Search for the cell housing the specified text and yield its (X, Y) center coordinate. 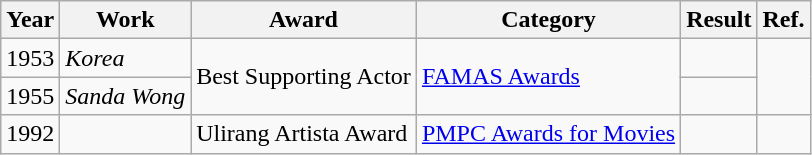
Year (30, 20)
Work (126, 20)
Ref. (784, 20)
Sanda Wong (126, 96)
Category (548, 20)
1953 (30, 58)
Ulirang Artista Award (304, 134)
Result (719, 20)
1955 (30, 96)
FAMAS Awards (548, 77)
Best Supporting Actor (304, 77)
PMPC Awards for Movies (548, 134)
Award (304, 20)
Korea (126, 58)
1992 (30, 134)
